Scan for the cell matching the given text and deliver its (X, Y) coordinate at center. 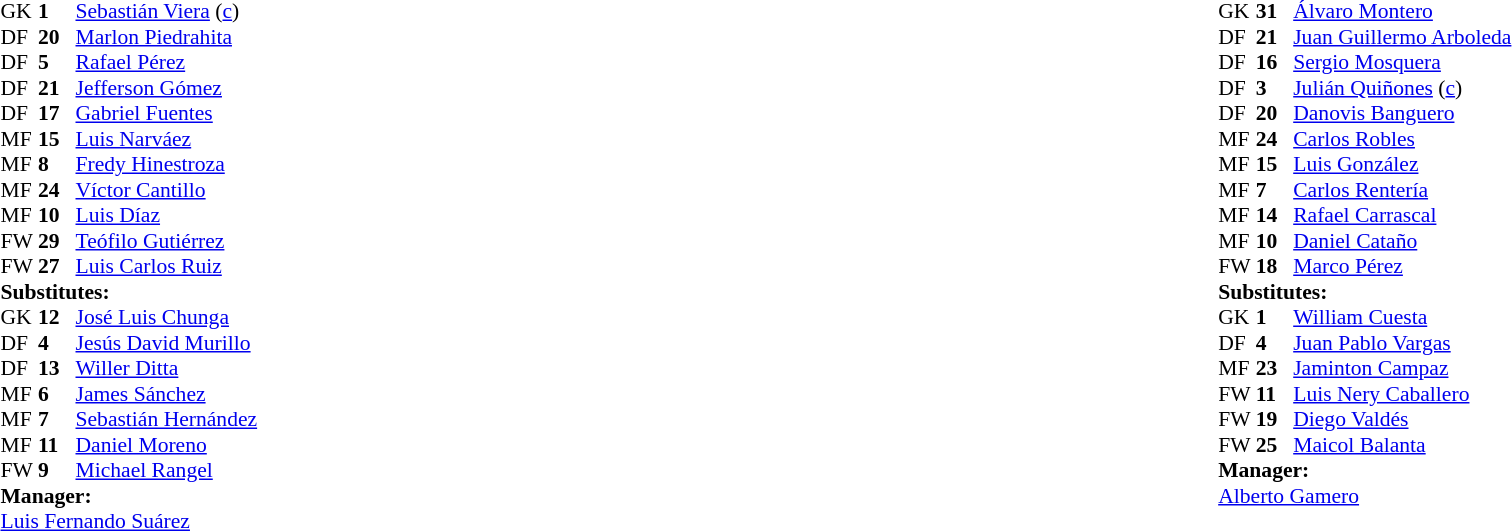
Danovis Banguero (1402, 113)
Diego Valdés (1402, 419)
Marco Pérez (1402, 267)
9 (57, 471)
Carlos Rentería (1402, 190)
Carlos Robles (1402, 139)
James Sánchez (167, 394)
29 (57, 241)
Luis Narváez (167, 139)
Jesús David Murillo (167, 343)
12 (57, 317)
Gabriel Fuentes (167, 113)
27 (57, 267)
Juan Pablo Vargas (1402, 343)
6 (57, 394)
Daniel Moreno (167, 445)
Marlon Piedrahita (167, 37)
14 (1275, 215)
Juan Guillermo Arboleda (1402, 37)
Luis González (1402, 165)
Luis Díaz (167, 215)
23 (1275, 369)
Maicol Balanta (1402, 445)
Fredy Hinestroza (167, 165)
16 (1275, 63)
8 (57, 165)
Daniel Cataño (1402, 241)
William Cuesta (1402, 317)
13 (57, 369)
19 (1275, 419)
1 (1275, 317)
Willer Ditta (167, 369)
Jefferson Gómez (167, 88)
Michael Rangel (167, 471)
25 (1275, 445)
5 (57, 63)
José Luis Chunga (167, 317)
Julián Quiñones (c) (1402, 88)
18 (1275, 267)
Teófilo Gutiérrez (167, 241)
Rafael Pérez (167, 63)
Rafael Carrascal (1402, 215)
Luis Carlos Ruiz (167, 267)
Jaminton Campaz (1402, 369)
3 (1275, 88)
Alberto Gamero (1364, 496)
Víctor Cantillo (167, 190)
Sergio Mosquera (1402, 63)
17 (57, 113)
Luis Nery Caballero (1402, 394)
Sebastián Hernández (167, 419)
